Extract the (X, Y) coordinate from the center of the cell holding the provided text.  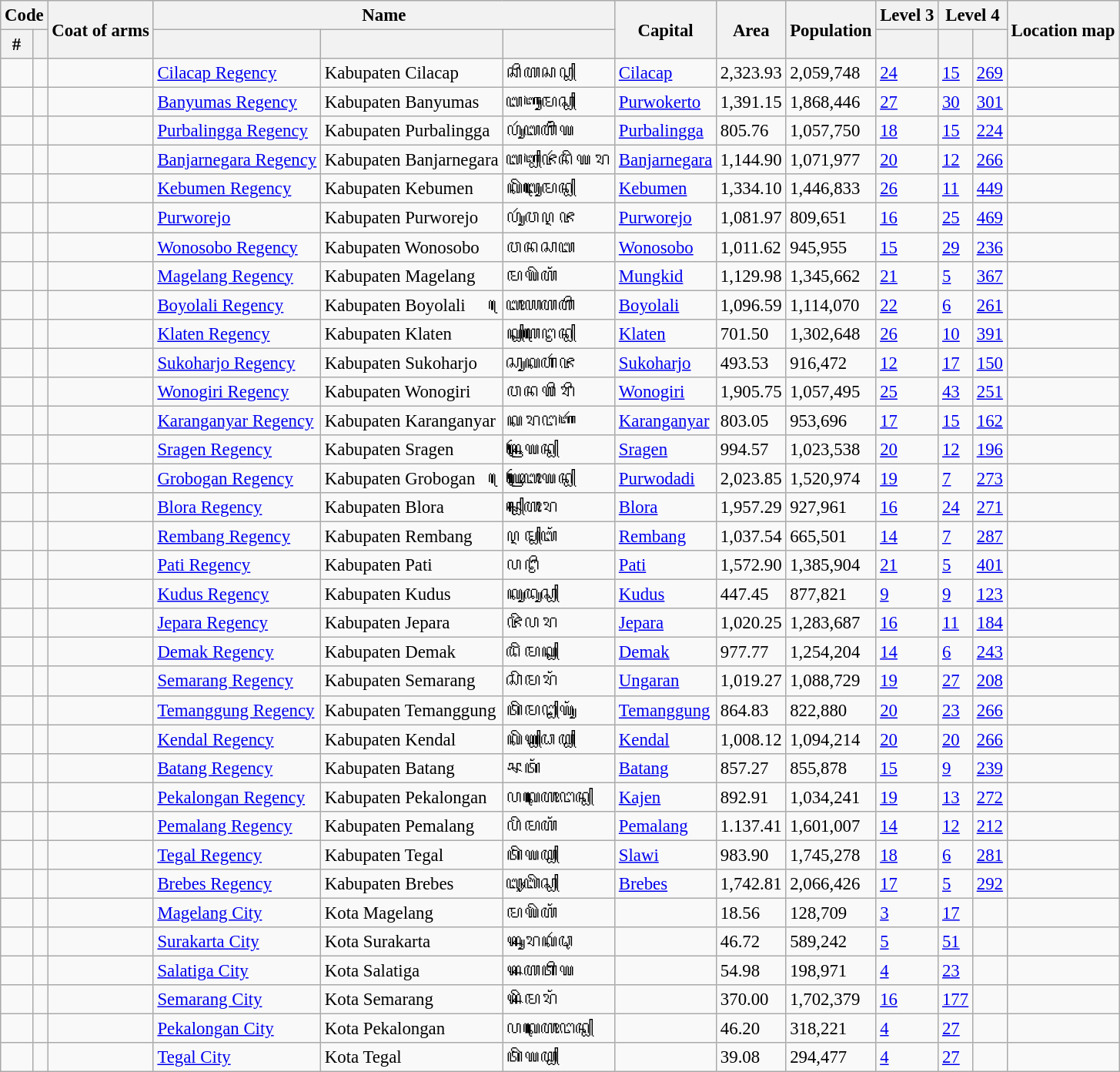
Kota Pekalongan (412, 1029)
Kabupaten Karanganyar (412, 420)
18.56 (751, 913)
ꦒꦿꦺꦴꦧꦺꦴꦒꦤ꧀ (559, 478)
Banjarnegara (666, 160)
Wonogiri (666, 392)
Banjarnegara Regency (237, 160)
Code (25, 15)
Kota Semarang (412, 1000)
22 (907, 305)
983.90 (751, 855)
281 (990, 855)
212 (990, 826)
Kabupaten Jepara (412, 623)
864.83 (751, 710)
Batang Regency (237, 768)
Kabupaten Klaten (412, 333)
Kebumen (666, 189)
ꦧꦽꦧꦼꦱ꧀ (559, 884)
Purbalingga (666, 131)
294,477 (831, 1057)
Kota Surakarta (412, 942)
1,019.27 (751, 682)
Semarang City (237, 1000)
Kabupaten Temanggung (412, 710)
123 (990, 595)
Level 3 (907, 15)
857.27 (751, 768)
10 (956, 333)
239 (990, 768)
Boyolali Regency (237, 305)
43 (956, 392)
2,059,748 (831, 73)
271 (990, 508)
945,955 (831, 247)
Demak (666, 652)
Slawi (666, 855)
Kajen (666, 797)
301 (990, 102)
Semarang Regency (237, 682)
Purbalingga Regency (237, 131)
1,071,977 (831, 160)
224 (990, 131)
177 (956, 1000)
ꦏ꧀ꦭꦛꦺꦤ꧀ (559, 333)
1,254,204 (831, 652)
Temanggung Regency (237, 710)
Pemalang (666, 826)
1,868,446 (831, 102)
Wonogiri Regency (237, 392)
Karanganyar Regency (237, 420)
1,302,648 (831, 333)
Kabupaten Pekalongan (412, 797)
2,023.85 (751, 478)
Blora Regency (237, 508)
1,957.29 (751, 508)
Jepara (666, 623)
Coat of arms (100, 29)
ꦮꦤꦒꦶꦫꦶ (559, 392)
Banyumas Regency (237, 102)
Capital (666, 29)
Kabupaten Banyumas (412, 102)
1,008.12 (751, 739)
Kabupaten Demak (412, 652)
Kota Magelang (412, 913)
Kabupaten Tegal (412, 855)
# (17, 45)
ꦢꦼꦩꦏ꧀ (559, 652)
Rembang Regency (237, 537)
1,114,070 (831, 305)
269 (990, 73)
1,391.15 (751, 102)
1,057,750 (831, 131)
Kabupaten Kudus (412, 595)
Sukoharjo (666, 363)
30 (956, 102)
1,702,379 (831, 1000)
Tegal City (237, 1057)
Salatiga City (237, 971)
51 (956, 942)
Kabupaten Wonosobo (412, 247)
493.53 (751, 363)
Purwodadi (666, 478)
1,601,007 (831, 826)
ꦥꦼꦩꦭꦁ (559, 826)
46.72 (751, 942)
1,446,833 (831, 189)
449 (990, 189)
13 (956, 797)
Ungaran (666, 682)
916,472 (831, 363)
ꦧꦚ꧀ꦗꦂꦤꦼꦒꦫ (559, 160)
Magelang Regency (237, 276)
855,878 (831, 768)
Level 4 (973, 15)
Kota Tegal (412, 1057)
46.20 (751, 1029)
Blora (666, 508)
Kota Salatiga (412, 971)
1,023,538 (831, 450)
ꦯꦼꦩꦫꦁ (559, 1000)
805.76 (751, 131)
Brebes Regency (237, 884)
2,066,426 (831, 884)
Pekalongan City (237, 1029)
1,094,214 (831, 739)
Kabupaten Batang (412, 768)
Kudus Regency (237, 595)
Magelang City (237, 913)
Purwokerto (666, 102)
803.05 (751, 420)
Klaten Regency (237, 333)
Batang (666, 768)
Jepara Regency (237, 623)
318,221 (831, 1029)
391 (990, 333)
Kabupaten Blora (412, 508)
Klaten (666, 333)
1,129.98 (751, 276)
1,334.10 (751, 189)
994.57 (751, 450)
Kabupaten Wonogiri (412, 392)
665,501 (831, 537)
Kabupaten Kebumen (412, 189)
162 (990, 420)
ꦮꦤꦱꦧ (559, 247)
447.45 (751, 595)
1,011.62 (751, 247)
469 (990, 218)
ꦥꦸꦂꦮꦉꦗ (559, 218)
273 (990, 478)
Kabupaten Sragen (412, 450)
Kabupaten Semarang (412, 682)
1,096.59 (751, 305)
3 (907, 913)
Kudus (666, 595)
128,709 (831, 913)
261 (990, 305)
1,283,687 (831, 623)
236 (990, 247)
1,088,729 (831, 682)
589,242 (831, 942)
1,057,495 (831, 392)
Population (831, 29)
54.98 (751, 971)
287 (990, 537)
Wonosobo (666, 247)
Sragen Regency (237, 450)
ꦯꦭꦠꦶꦒ (559, 971)
1,385,904 (831, 565)
ꦯꦿꦒꦺꦤ꧀ (559, 450)
Pati Regency (237, 565)
1.137.41 (751, 826)
927,961 (831, 508)
809,651 (831, 218)
Sukoharjo Regency (237, 363)
Brebes (666, 884)
ꦥꦛꦶ (559, 565)
1,081.97 (751, 218)
Temanggung (666, 710)
ꦏꦸꦢꦸꦱ꧀ (559, 595)
Kabupaten Kendal (412, 739)
877,821 (831, 595)
ꦠꦼꦩꦔ꧀ꦒꦸꦁ (559, 710)
ꦏꦼꦧꦸꦩꦺꦤ꧀ (559, 189)
1,572.90 (751, 565)
ꦥꦸꦂꦧꦭꦶꦁꦒ (559, 131)
Kabupaten Pati (412, 565)
401 (990, 565)
Kabupaten Purbalingga (412, 131)
Surakarta City (237, 942)
Kabupaten Sukoharjo (412, 363)
Grobogan Regency (237, 478)
ꦨꦠꦁ (559, 768)
1,020.25 (751, 623)
Karanganyar (666, 420)
Name (383, 15)
370.00 (751, 1000)
1,345,662 (831, 276)
Kendal (666, 739)
208 (990, 682)
Kabupaten Purworejo (412, 218)
39.08 (751, 1057)
184 (990, 623)
Kabupaten Magelang (412, 276)
292 (990, 884)
977.77 (751, 652)
ꦏꦫꦔꦚꦂ (559, 420)
Kabupaten Rembang (412, 537)
ꦱꦸꦏꦲꦂꦗ (559, 363)
Area (751, 29)
29 (956, 247)
892.91 (751, 797)
Mungkid (666, 276)
Kabupaten Boyolali (412, 305)
Sragen (666, 450)
Cilacap Regency (237, 73)
Pati (666, 565)
1,144.90 (751, 160)
Tegal Regency (237, 855)
1,520,974 (831, 478)
Wonosobo Regency (237, 247)
Kebumen Regency (237, 189)
1,037.54 (751, 537)
ꦨ꧀ꦭꦺꦴꦫ (559, 508)
ꦧꦺꦴꦪꦭꦭꦶ (559, 305)
ꦯꦸꦫꦏꦂꦡ (559, 942)
701.50 (751, 333)
272 (990, 797)
Kendal Regency (237, 739)
150 (990, 363)
1,742.81 (751, 884)
Pemalang Regency (237, 826)
Kabupaten Brebes (412, 884)
ꦉꦩ꧀ꦧꦁ (559, 537)
Kabupaten Grobogan (412, 478)
Boyolali (666, 305)
ꦏꦼꦟ꧀ꦝꦭ꧀ (559, 739)
251 (990, 392)
196 (990, 450)
Location map (1062, 29)
822,880 (831, 710)
Rembang (666, 537)
Cilacap (666, 73)
ꦱꦼꦩꦫꦁ (559, 682)
Kabupaten Banjarnegara (412, 160)
953,696 (831, 420)
Kabupaten Pemalang (412, 826)
Pekalongan Regency (237, 797)
Kabupaten Cilacap (412, 73)
ꦗꦼꦥꦫ (559, 623)
198,971 (831, 971)
1,905.75 (751, 392)
ꦧꦚꦸꦩꦱ꧀ (559, 102)
243 (990, 652)
1,034,241 (831, 797)
1,745,278 (831, 855)
2,323.93 (751, 73)
367 (990, 276)
ꦕꦶꦭꦕꦥ꧀ (559, 73)
Demak Regency (237, 652)
